Search for the cell housing the specified text and yield its (x, y) center coordinate. 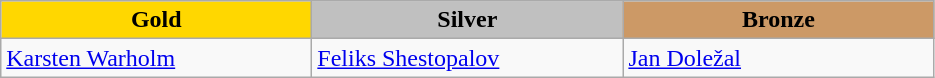
Bronze (778, 20)
Silver (468, 20)
Feliks Shestopalov (468, 58)
Jan Doležal (778, 58)
Karsten Warholm (156, 58)
Gold (156, 20)
